Return the [x, y] coordinate for the center point of the cell that contains the specified text.  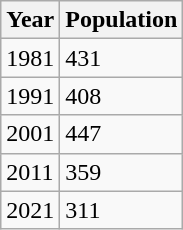
Population [122, 20]
2011 [30, 172]
2001 [30, 134]
447 [122, 134]
1991 [30, 96]
359 [122, 172]
311 [122, 210]
431 [122, 58]
408 [122, 96]
2021 [30, 210]
1981 [30, 58]
Year [30, 20]
